Extract the (X, Y) coordinate from the center of the cell holding the provided text.  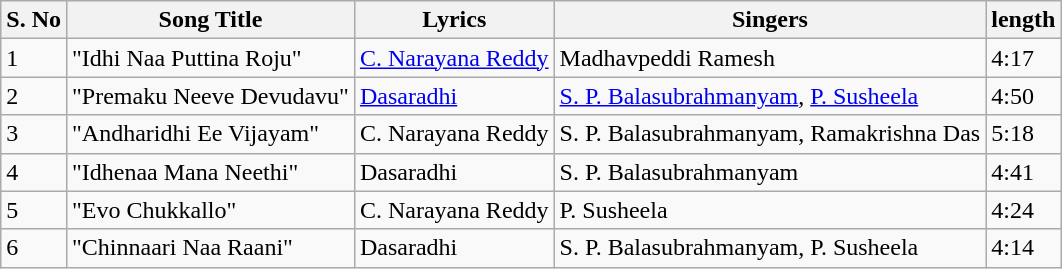
S. P. Balasubrahmanyam (770, 172)
Song Title (210, 20)
4:24 (1024, 210)
5:18 (1024, 134)
5 (34, 210)
6 (34, 248)
"Evo Chukkallo" (210, 210)
4:50 (1024, 96)
Lyrics (454, 20)
P. Susheela (770, 210)
"Andharidhi Ee Vijayam" (210, 134)
1 (34, 58)
4:14 (1024, 248)
S. No (34, 20)
Madhavpeddi Ramesh (770, 58)
S. P. Balasubrahmanyam, Ramakrishna Das (770, 134)
"Chinnaari Naa Raani" (210, 248)
"Premaku Neeve Devudavu" (210, 96)
2 (34, 96)
4 (34, 172)
4:17 (1024, 58)
4:41 (1024, 172)
"Idhenaa Mana Neethi" (210, 172)
length (1024, 20)
"Idhi Naa Puttina Roju" (210, 58)
Singers (770, 20)
3 (34, 134)
